Find where the given text appears and provide that cell's center as (X, Y) coordinate. 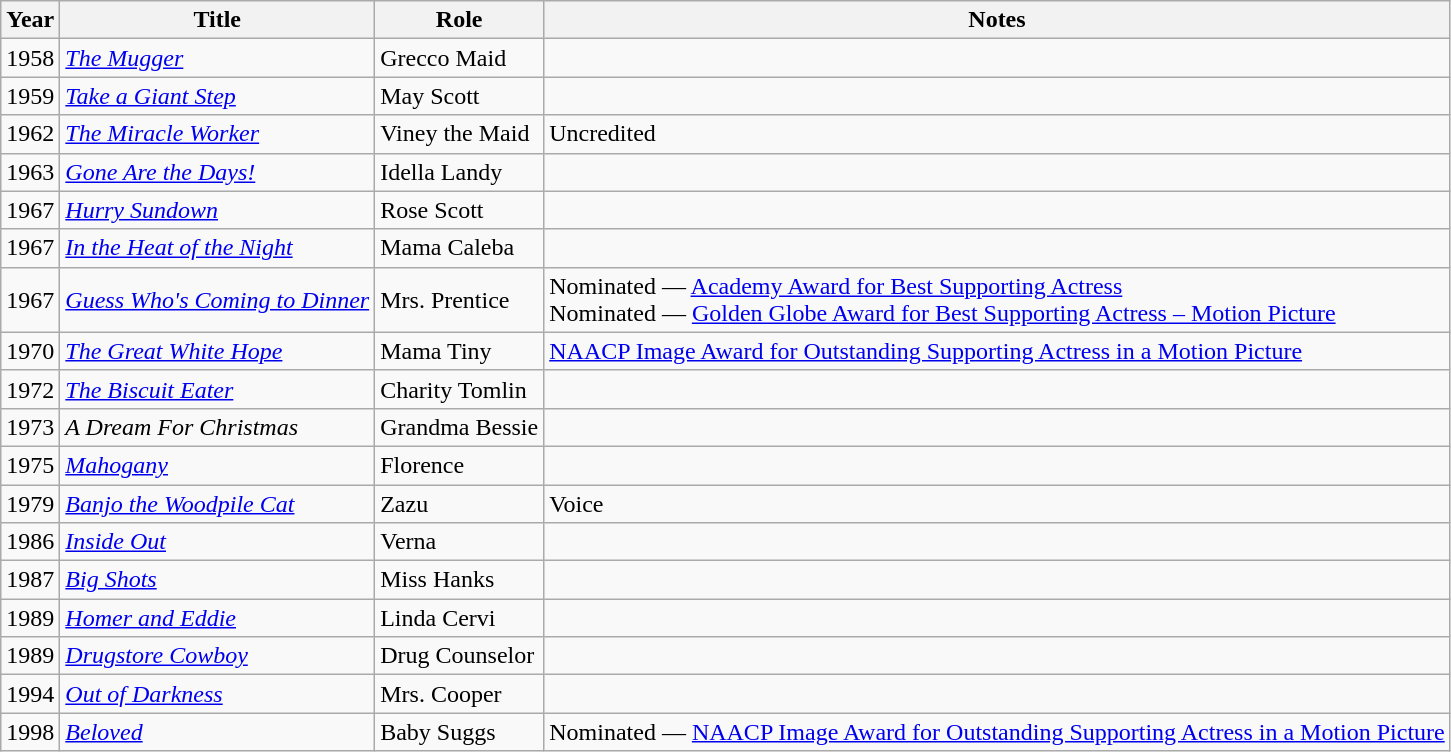
Nominated — Academy Award for Best Supporting ActressNominated — Golden Globe Award for Best Supporting Actress – Motion Picture (998, 300)
Mahogany (218, 465)
1959 (30, 96)
A Dream For Christmas (218, 427)
Linda Cervi (460, 618)
Verna (460, 542)
Nominated — NAACP Image Award for Outstanding Supporting Actress in a Motion Picture (998, 732)
Viney the Maid (460, 134)
Idella Landy (460, 172)
In the Heat of the Night (218, 248)
Banjo the Woodpile Cat (218, 503)
1973 (30, 427)
Big Shots (218, 580)
1979 (30, 503)
Zazu (460, 503)
1963 (30, 172)
Drugstore Cowboy (218, 656)
1994 (30, 694)
Guess Who's Coming to Dinner (218, 300)
Hurry Sundown (218, 210)
Beloved (218, 732)
The Miracle Worker (218, 134)
NAACP Image Award for Outstanding Supporting Actress in a Motion Picture (998, 351)
Charity Tomlin (460, 389)
Out of Darkness (218, 694)
Grecco Maid (460, 58)
May Scott (460, 96)
Rose Scott (460, 210)
Grandma Bessie (460, 427)
Gone Are the Days! (218, 172)
Drug Counselor (460, 656)
1958 (30, 58)
The Mugger (218, 58)
Miss Hanks (460, 580)
Homer and Eddie (218, 618)
Mrs. Prentice (460, 300)
Take a Giant Step (218, 96)
1972 (30, 389)
Inside Out (218, 542)
Title (218, 20)
Mama Caleba (460, 248)
Mrs. Cooper (460, 694)
1987 (30, 580)
1970 (30, 351)
Voice (998, 503)
Notes (998, 20)
Year (30, 20)
1986 (30, 542)
The Biscuit Eater (218, 389)
Baby Suggs (460, 732)
Role (460, 20)
1975 (30, 465)
1962 (30, 134)
Mama Tiny (460, 351)
Uncredited (998, 134)
The Great White Hope (218, 351)
Florence (460, 465)
1998 (30, 732)
